Extract the (X, Y) coordinate from the center of the cell holding the provided text.  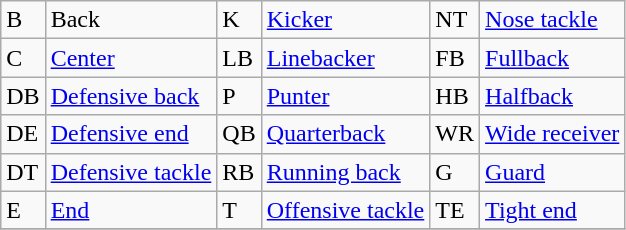
WR (455, 134)
T (239, 210)
K (239, 20)
Nose tackle (552, 20)
QB (239, 134)
Fullback (552, 58)
Defensive tackle (131, 172)
Wide receiver (552, 134)
Back (131, 20)
Defensive end (131, 134)
Offensive tackle (346, 210)
RB (239, 172)
Center (131, 58)
Tight end (552, 210)
Running back (346, 172)
Halfback (552, 96)
Quarterback (346, 134)
NT (455, 20)
End (131, 210)
DE (23, 134)
Guard (552, 172)
FB (455, 58)
E (23, 210)
Linebacker (346, 58)
B (23, 20)
DT (23, 172)
C (23, 58)
TE (455, 210)
Punter (346, 96)
Kicker (346, 20)
G (455, 172)
P (239, 96)
HB (455, 96)
DB (23, 96)
LB (239, 58)
Defensive back (131, 96)
